Find where the given text appears and provide that cell's center as [X, Y] coordinate. 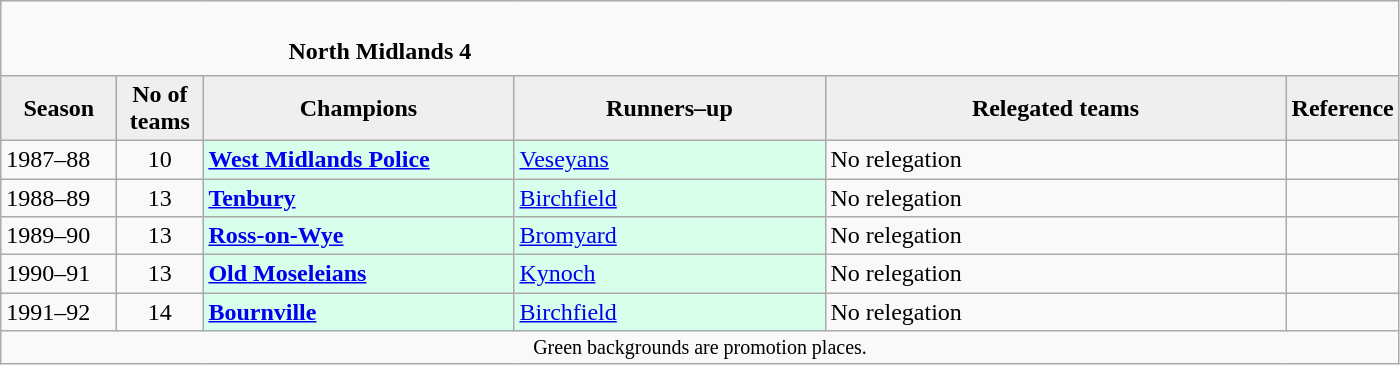
1987–88 [59, 159]
Veseyans [670, 159]
Old Moseleians [358, 274]
Kynoch [670, 274]
Reference [1342, 108]
1989–90 [59, 236]
1988–89 [59, 197]
1990–91 [59, 274]
Champions [358, 108]
10 [160, 159]
No of teams [160, 108]
Green backgrounds are promotion places. [700, 348]
14 [160, 312]
Relegated teams [1056, 108]
Tenbury [358, 197]
Season [59, 108]
West Midlands Police [358, 159]
1991–92 [59, 312]
Ross-on-Wye [358, 236]
Runners–up [670, 108]
Bromyard [670, 236]
Bournville [358, 312]
